Determine the [X, Y] coordinate at the center of the cell enclosing the given text.  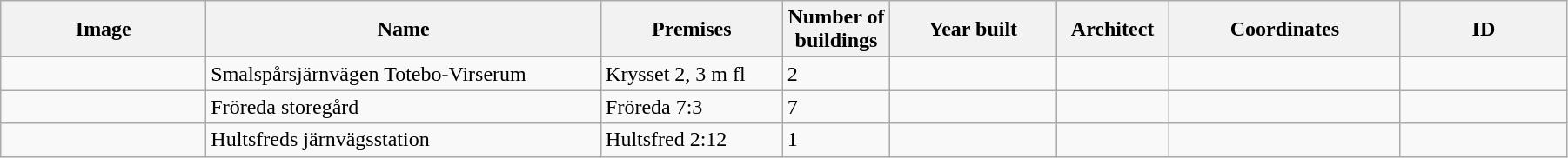
Krysset 2, 3 m fl [693, 74]
Hultsfreds järnvägsstation [404, 140]
Hultsfred 2:12 [693, 140]
Smalspårsjärnvägen Totebo-Virserum [404, 74]
Fröreda 7:3 [693, 107]
7 [836, 107]
1 [836, 140]
ID [1483, 30]
2 [836, 74]
Number ofbuildings [836, 30]
Architect [1113, 30]
Image [104, 30]
Year built [973, 30]
Fröreda storegård [404, 107]
Premises [693, 30]
Coordinates [1284, 30]
Name [404, 30]
